Pinpoint the cell where the given text exists, returning its (x, y) midpoint coordinate. 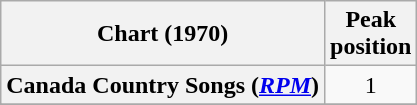
Chart (1970) (163, 34)
Canada Country Songs (RPM) (163, 85)
1 (371, 85)
Peak position (371, 34)
